Pinpoint the cell where the given text exists, returning its [x, y] midpoint coordinate. 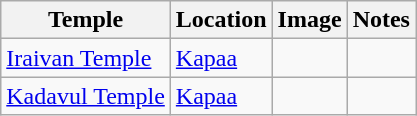
Location [221, 20]
Image [310, 20]
Notes [381, 20]
Iraivan Temple [86, 58]
Temple [86, 20]
Kadavul Temple [86, 96]
